Detect which cell encompasses the target text, then output its (x, y) center coordinate. 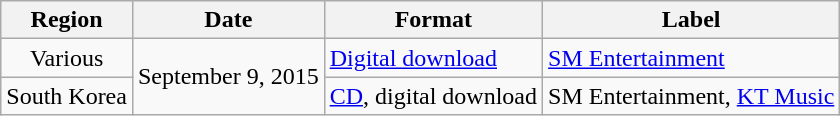
Region (67, 20)
Digital download (433, 58)
Date (228, 20)
Various (67, 58)
SM Entertainment (692, 58)
CD, digital download (433, 96)
Label (692, 20)
September 9, 2015 (228, 77)
South Korea (67, 96)
Format (433, 20)
SM Entertainment, KT Music (692, 96)
